Extract the [X, Y] coordinate from the center of the cell holding the provided text.  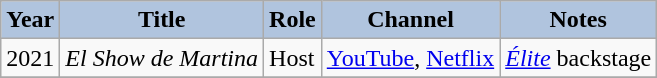
2021 [30, 58]
YouTube, Netflix [410, 58]
Title [162, 20]
El Show de Martina [162, 58]
Year [30, 20]
Élite backstage [578, 58]
Channel [410, 20]
Host [293, 58]
Role [293, 20]
Notes [578, 20]
